Return the (X, Y) coordinate for the center point of the cell that contains the specified text.  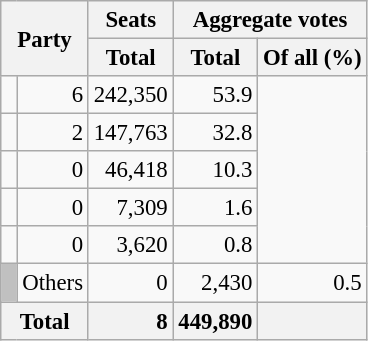
Of all (%) (312, 58)
2 (52, 133)
Others (52, 283)
2,430 (216, 283)
32.8 (216, 133)
46,418 (130, 170)
6 (52, 95)
Party (45, 38)
Seats (130, 20)
8 (130, 321)
7,309 (130, 208)
Aggregate votes (270, 20)
1.6 (216, 208)
0.8 (216, 245)
53.9 (216, 95)
3,620 (130, 245)
147,763 (130, 133)
0.5 (312, 283)
449,890 (216, 321)
10.3 (216, 170)
242,350 (130, 95)
